Extract the [x, y] coordinate from the center of the cell holding the provided text.  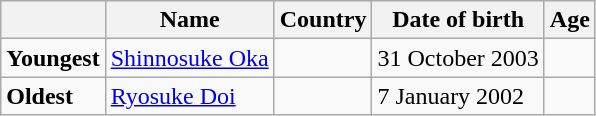
Date of birth [458, 20]
31 October 2003 [458, 58]
7 January 2002 [458, 96]
Age [570, 20]
Youngest [53, 58]
Ryosuke Doi [190, 96]
Oldest [53, 96]
Country [323, 20]
Name [190, 20]
Shinnosuke Oka [190, 58]
